Return (X, Y) of the center of cell containing provided text 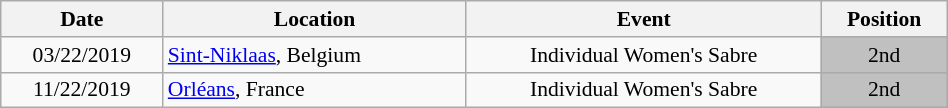
Sint-Niklaas, Belgium (315, 55)
Date (82, 19)
Event (644, 19)
03/22/2019 (82, 55)
Orléans, France (315, 90)
11/22/2019 (82, 90)
Location (315, 19)
Position (884, 19)
